Identify which cell holds the provided text, then report its [x, y] central coordinate. 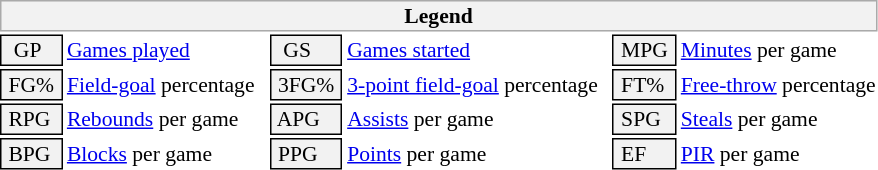
Blocks per game [166, 154]
GP [31, 50]
Games played [166, 50]
EF [645, 154]
Minutes per game [778, 50]
Legend [438, 16]
Rebounds per game [166, 120]
MPG [645, 50]
PPG [306, 154]
APG [306, 120]
Assists per game [478, 120]
RPG [31, 120]
SPG [645, 120]
Points per game [478, 154]
Field-goal percentage [166, 85]
GS [306, 50]
Steals per game [778, 120]
Games started [478, 50]
3FG% [306, 85]
FT% [645, 85]
Free-throw percentage [778, 85]
BPG [31, 154]
PIR per game [778, 154]
FG% [31, 85]
3-point field-goal percentage [478, 85]
